Provide the [x, y] coordinate of the cell's center where the given text is located.  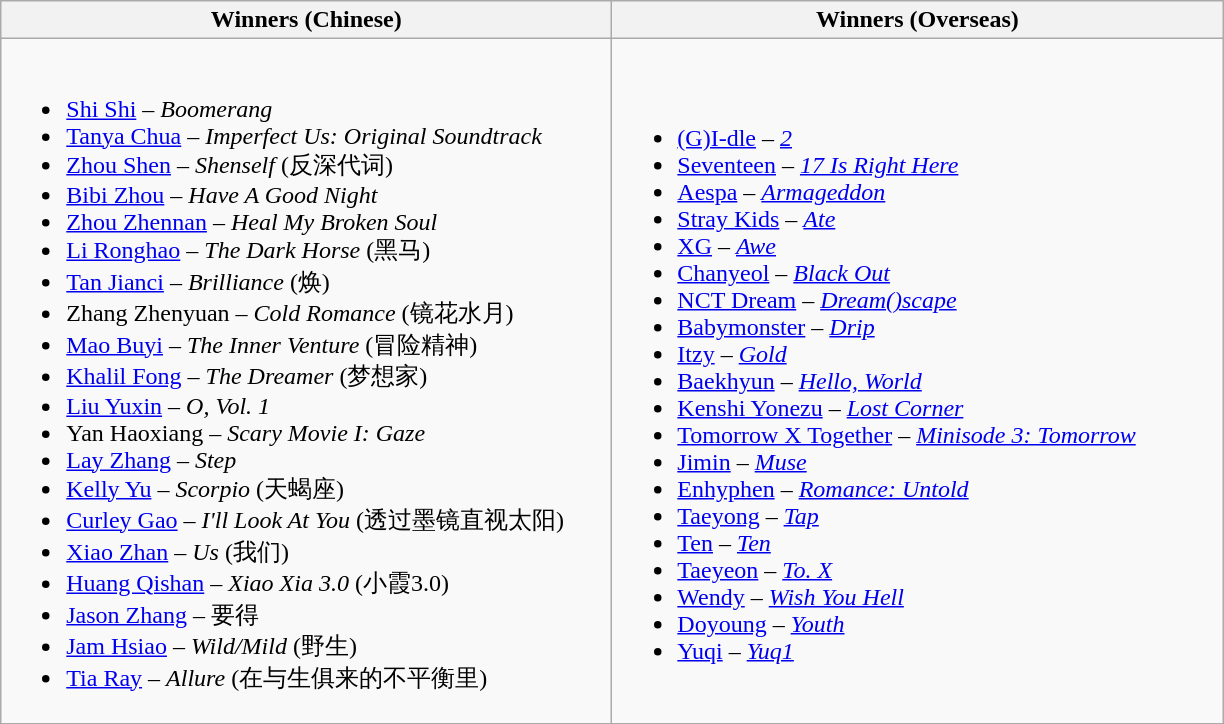
Winners (Overseas) [918, 20]
Winners (Chinese) [306, 20]
